Search for the cell housing the specified text and yield its [x, y] center coordinate. 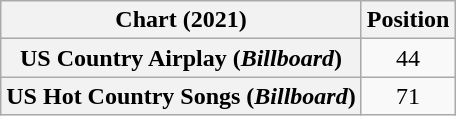
71 [408, 96]
Position [408, 20]
US Country Airplay (Billboard) [181, 58]
44 [408, 58]
Chart (2021) [181, 20]
US Hot Country Songs (Billboard) [181, 96]
